Capture the cell that displays the provided text and extract its (x, y) central coordinate. 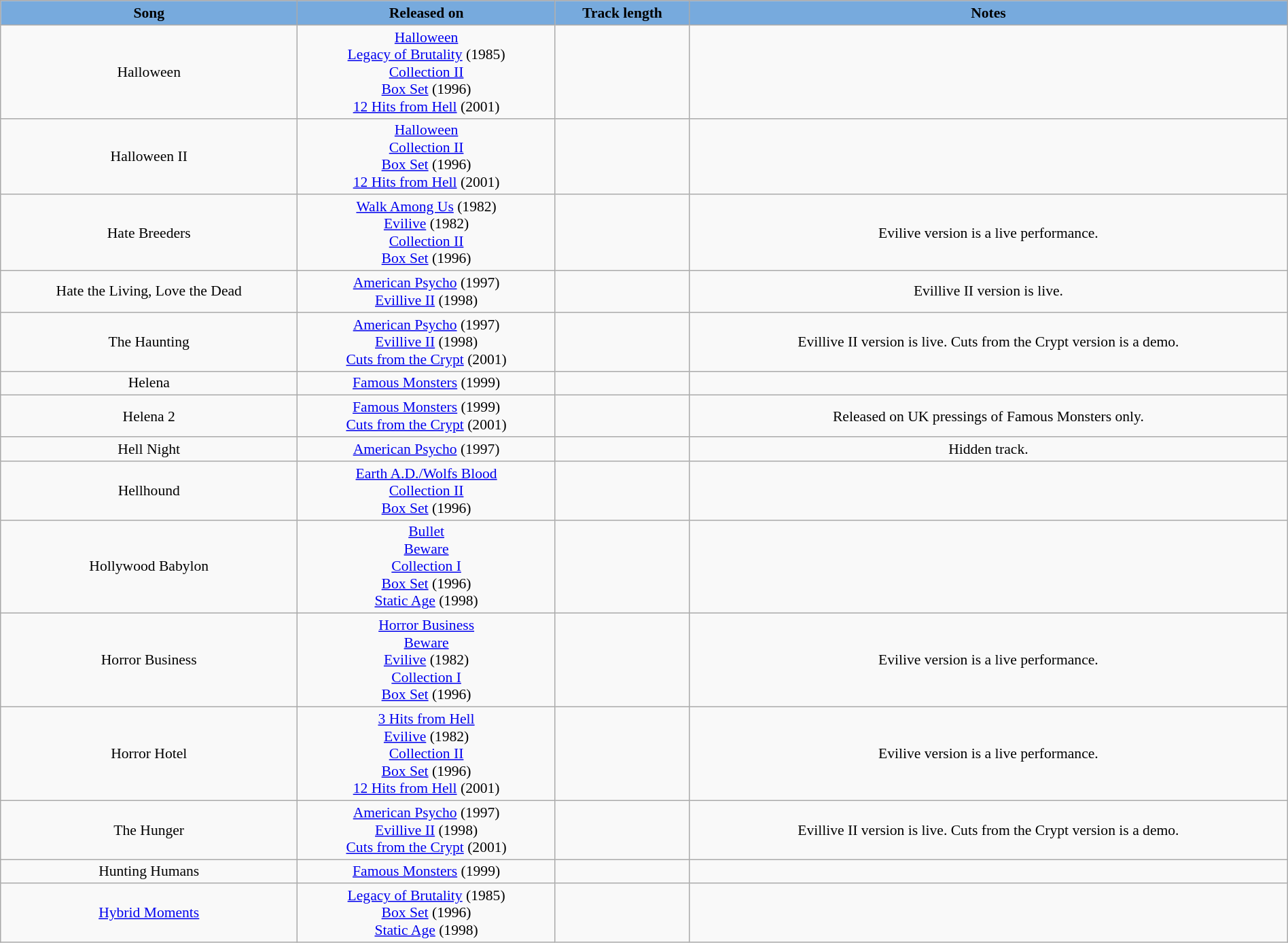
Hate the Living, Love the Dead (149, 291)
HalloweenCollection IIBox Set (1996)12 Hits from Hell (2001) (427, 156)
Helena (149, 383)
Hellhound (149, 491)
Legacy of Brutality (1985)Box Set (1996)Static Age (1998) (427, 913)
Famous Monsters (1999)Cuts from the Crypt (2001) (427, 416)
The Haunting (149, 341)
Song (149, 13)
Halloween II (149, 156)
Horror Business (149, 660)
Hybrid Moments (149, 913)
American Psycho (1997)Evillive II (1998) (427, 291)
Helena 2 (149, 416)
HalloweenLegacy of Brutality (1985)Collection IIBox Set (1996)12 Hits from Hell (2001) (427, 71)
Evillive II version is live. (989, 291)
Hollywood Babylon (149, 567)
Hunting Humans (149, 871)
Walk Among Us (1982)Evilive (1982)Collection IIBox Set (1996) (427, 232)
Halloween (149, 71)
The Hunger (149, 830)
American Psycho (1997) (427, 449)
Released on (427, 13)
Earth A.D./Wolfs BloodCollection IIBox Set (1996) (427, 491)
Notes (989, 13)
Horror Hotel (149, 753)
3 Hits from HellEvilive (1982)Collection IIBox Set (1996)12 Hits from Hell (2001) (427, 753)
Hell Night (149, 449)
Hate Breeders (149, 232)
Hidden track. (989, 449)
Released on UK pressings of Famous Monsters only. (989, 416)
Horror BusinessBewareEvilive (1982)Collection IBox Set (1996) (427, 660)
BulletBewareCollection IBox Set (1996)Static Age (1998) (427, 567)
Track length (622, 13)
